Output the [x, y] coordinate of the center of the cell containing the given text.  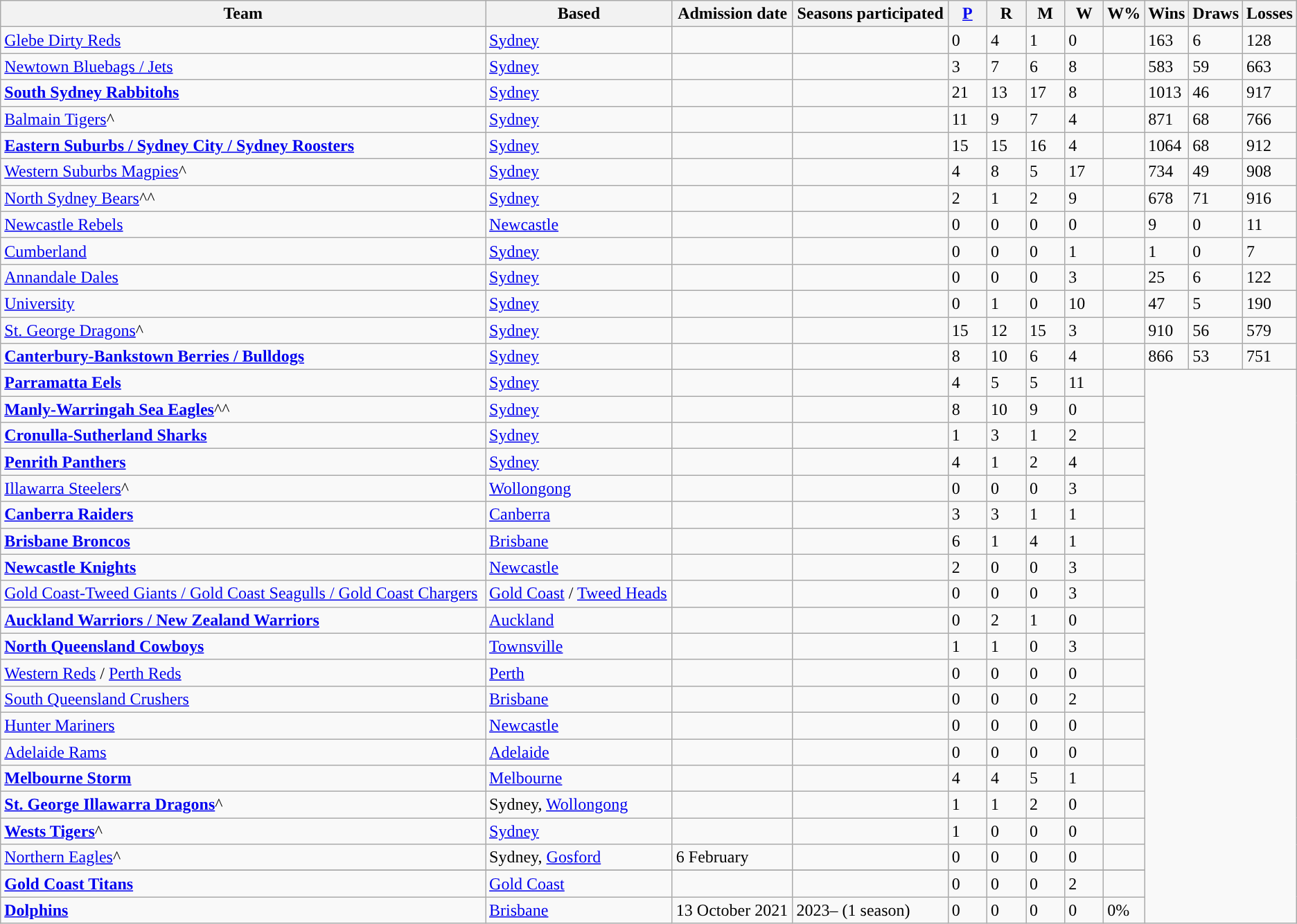
Cumberland [243, 251]
Eastern Suburbs / Sydney City / Sydney Roosters [243, 145]
Parramatta Eels [243, 383]
Seasons participated [870, 14]
163 [1167, 40]
663 [1270, 66]
190 [1270, 303]
Illawarra Steelers^ [243, 488]
16 [1045, 145]
South Sydney Rabbitohs [243, 93]
Western Reds / Perth Reds [243, 673]
Auckland Warriors / New Zealand Warriors [243, 620]
P [967, 14]
Newcastle Knights [243, 567]
59 [1216, 66]
Adelaide Rams [243, 752]
North Sydney Bears^^ [243, 198]
Gold Coast Titans [243, 884]
Brisbane Broncos [243, 541]
47 [1167, 303]
Canterbury-Bankstown Berries / Bulldogs [243, 357]
56 [1216, 330]
Perth [579, 673]
Sydney, Gosford [579, 858]
Team [243, 14]
Auckland [579, 620]
W% [1124, 14]
North Queensland Cowboys [243, 646]
Glebe Dirty Reds [243, 40]
Penrith Panthers [243, 462]
Newtown Bluebags / Jets [243, 66]
Dolphins [243, 910]
Annandale Dales [243, 277]
49 [1216, 172]
12 [1006, 330]
751 [1270, 357]
Admission date [732, 14]
1013 [1167, 93]
0% [1124, 910]
734 [1167, 172]
46 [1216, 93]
University [243, 303]
13 [1006, 93]
917 [1270, 93]
Sydney, Wollongong [579, 805]
St. George Illawarra Dragons^ [243, 805]
Gold Coast [579, 884]
Newcastle Rebels [243, 224]
1064 [1167, 145]
Melbourne Storm [243, 779]
Gold Coast / Tweed Heads [579, 594]
21 [967, 93]
766 [1270, 119]
579 [1270, 330]
Hunter Mariners [243, 725]
Draws [1216, 14]
53 [1216, 357]
Manly-Warringah Sea Eagles^^ [243, 409]
871 [1167, 119]
128 [1270, 40]
122 [1270, 277]
2023– (1 season) [870, 910]
Balmain Tigers^ [243, 119]
R [1006, 14]
Melbourne [579, 779]
583 [1167, 66]
25 [1167, 277]
Cronulla-Sutherland Sharks [243, 436]
908 [1270, 172]
Adelaide [579, 752]
Wins [1167, 14]
866 [1167, 357]
St. George Dragons^ [243, 330]
912 [1270, 145]
Losses [1270, 14]
M [1045, 14]
Based [579, 14]
13 October 2021 [732, 910]
W [1084, 14]
Western Suburbs Magpies^ [243, 172]
Canberra [579, 515]
Northern Eagles^ [243, 858]
678 [1167, 198]
6 February [732, 858]
South Queensland Crushers [243, 699]
Wests Tigers^ [243, 831]
916 [1270, 198]
71 [1216, 198]
Canberra Raiders [243, 515]
910 [1167, 330]
Townsville [579, 646]
Gold Coast-Tweed Giants / Gold Coast Seagulls / Gold Coast Chargers [243, 594]
Wollongong [579, 488]
